Locate the cell with the specified text and output its [X, Y] center coordinate. 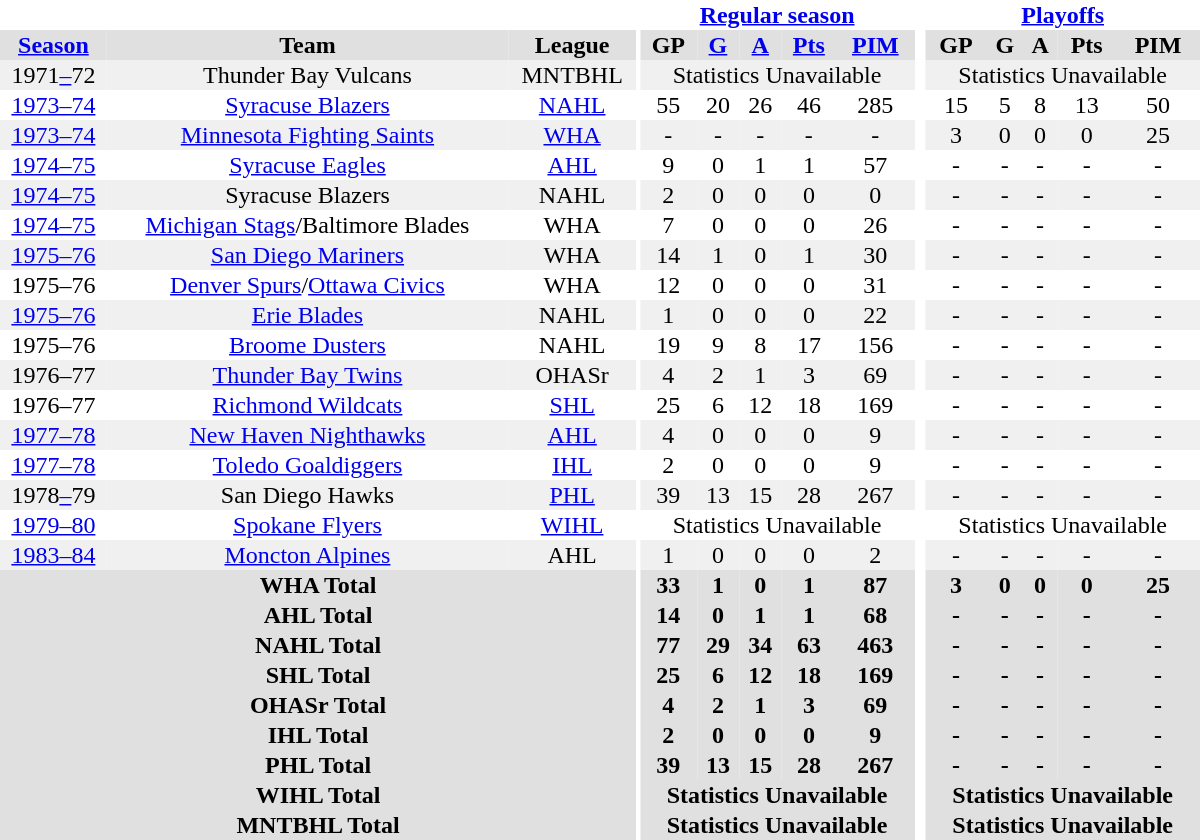
285 [875, 105]
87 [875, 585]
San Diego Mariners [308, 255]
30 [875, 255]
Toledo Goaldiggers [308, 465]
IHL Total [318, 735]
MNTBHL [572, 75]
1978–79 [54, 495]
Erie Blades [308, 315]
Spokane Flyers [308, 525]
Minnesota Fighting Saints [308, 135]
Thunder Bay Vulcans [308, 75]
33 [668, 585]
Broome Dusters [308, 345]
NAHL Total [318, 645]
46 [808, 105]
SHL [572, 405]
San Diego Hawks [308, 495]
Michigan Stags/Baltimore Blades [308, 225]
OHASr Total [318, 705]
20 [718, 105]
Moncton Alpines [308, 555]
5 [1005, 105]
Richmond Wildcats [308, 405]
1983–84 [54, 555]
Denver Spurs/Ottawa Civics [308, 285]
63 [808, 645]
1979–80 [54, 525]
MNTBHL Total [318, 825]
IHL [572, 465]
7 [668, 225]
League [572, 45]
WIHL Total [318, 795]
68 [875, 615]
Team [308, 45]
1971–72 [54, 75]
57 [875, 165]
50 [1158, 105]
Regular season [777, 15]
19 [668, 345]
17 [808, 345]
PHL Total [318, 765]
OHASr [572, 375]
WHA Total [318, 585]
55 [668, 105]
Syracuse Eagles [308, 165]
WIHL [572, 525]
22 [875, 315]
Playoffs [1062, 15]
Season [54, 45]
PHL [572, 495]
29 [718, 645]
Thunder Bay Twins [308, 375]
New Haven Nighthawks [308, 435]
34 [760, 645]
77 [668, 645]
463 [875, 645]
SHL Total [318, 675]
AHL Total [318, 615]
31 [875, 285]
156 [875, 345]
